Capture the cell that displays the provided text and extract its (x, y) central coordinate. 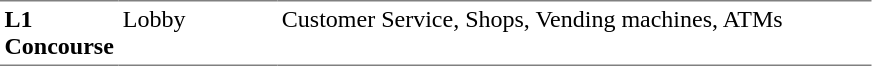
Customer Service, Shops, Vending machines, ATMs (574, 33)
L1Concourse (59, 33)
Lobby (198, 33)
